Search for the cell housing the specified text and yield its (X, Y) center coordinate. 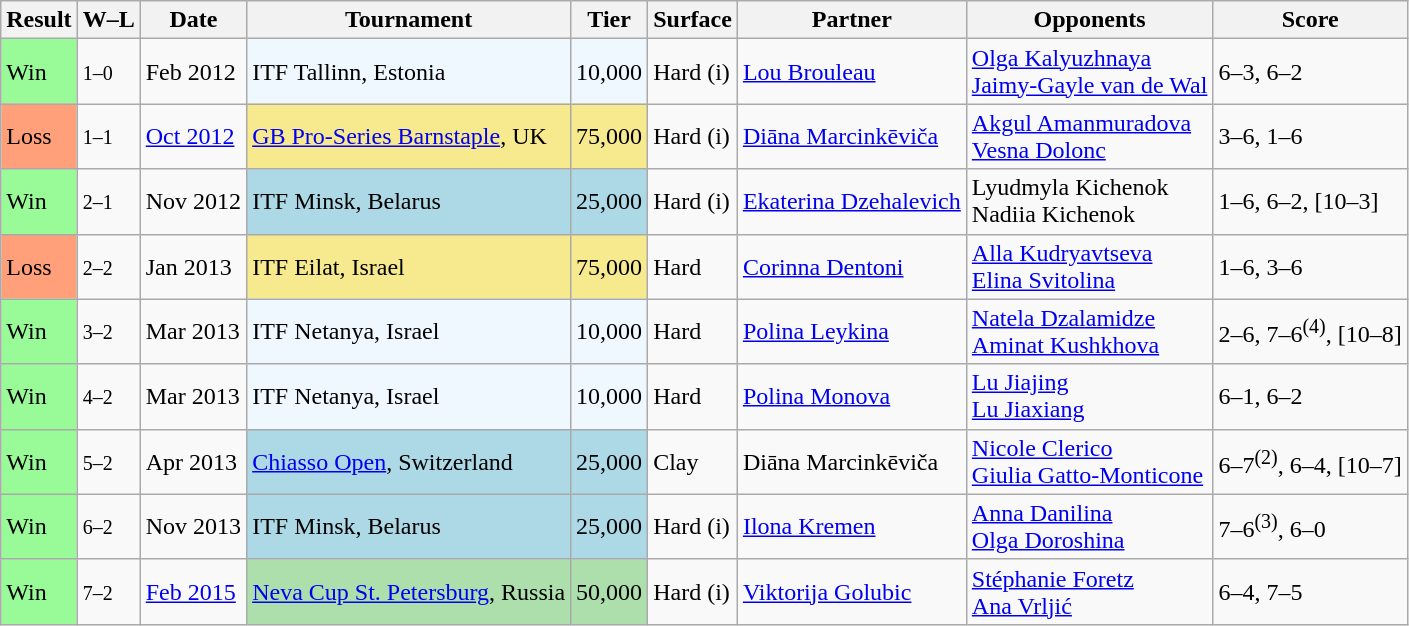
Apr 2013 (193, 462)
1–6, 6–2, [10–3] (1310, 202)
Alla Kudryavtseva Elina Svitolina (1090, 266)
Result (39, 20)
ITF Eilat, Israel (409, 266)
Score (1310, 20)
1–1 (108, 136)
Date (193, 20)
Nov 2012 (193, 202)
Corinna Dentoni (852, 266)
Lou Brouleau (852, 72)
Anna Danilina Olga Doroshina (1090, 526)
2–6, 7–6(4), [10–8] (1310, 332)
3–2 (108, 332)
1–0 (108, 72)
5–2 (108, 462)
6–2 (108, 526)
Tournament (409, 20)
7–2 (108, 592)
7–6(3), 6–0 (1310, 526)
Tier (610, 20)
Ekaterina Dzehalevich (852, 202)
Viktorija Golubic (852, 592)
Oct 2012 (193, 136)
4–2 (108, 396)
3–6, 1–6 (1310, 136)
6–3, 6–2 (1310, 72)
Nov 2013 (193, 526)
2–1 (108, 202)
Olga Kalyuzhnaya Jaimy-Gayle van de Wal (1090, 72)
Jan 2013 (193, 266)
Ilona Kremen (852, 526)
Lu Jiajing Lu Jiaxiang (1090, 396)
2–2 (108, 266)
Lyudmyla Kichenok Nadiia Kichenok (1090, 202)
GB Pro-Series Barnstaple, UK (409, 136)
Polina Leykina (852, 332)
Nicole Clerico Giulia Gatto-Monticone (1090, 462)
Stéphanie Foretz Ana Vrljić (1090, 592)
Polina Monova (852, 396)
50,000 (610, 592)
Opponents (1090, 20)
Surface (693, 20)
Neva Cup St. Petersburg, Russia (409, 592)
6–1, 6–2 (1310, 396)
W–L (108, 20)
Natela Dzalamidze Aminat Kushkhova (1090, 332)
6–7(2), 6–4, [10–7] (1310, 462)
1–6, 3–6 (1310, 266)
Clay (693, 462)
6–4, 7–5 (1310, 592)
Feb 2015 (193, 592)
Feb 2012 (193, 72)
ITF Tallinn, Estonia (409, 72)
Partner (852, 20)
Akgul Amanmuradova Vesna Dolonc (1090, 136)
Chiasso Open, Switzerland (409, 462)
